Capture the cell that displays the provided text and extract its (X, Y) central coordinate. 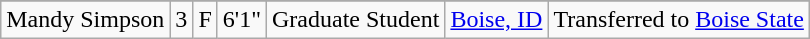
Boise, ID (496, 20)
Mandy Simpson (86, 20)
3 (182, 20)
6'1" (242, 20)
F (205, 20)
Graduate Student (356, 20)
Transferred to Boise State (678, 20)
